Return the [x, y] coordinate for the center point of the cell that contains the specified text.  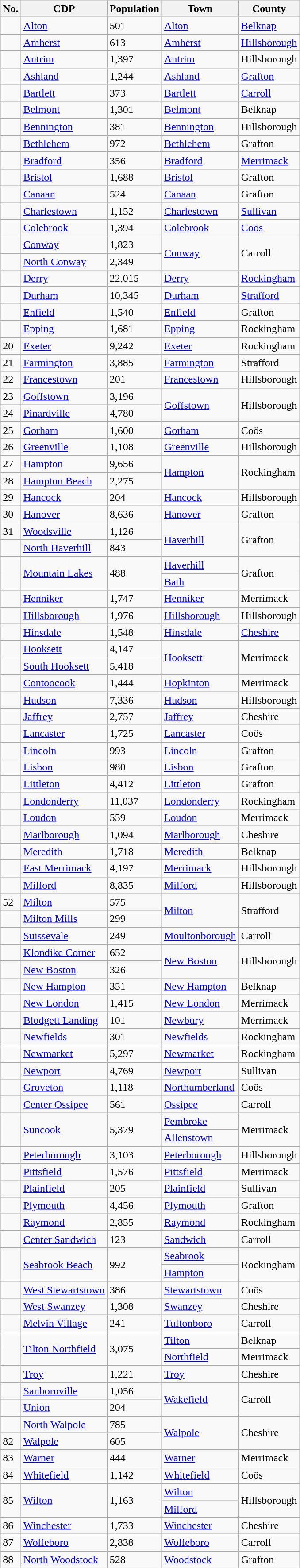
North Woodstock [64, 1559]
4,147 [135, 649]
52 [11, 902]
1,576 [135, 1172]
356 [135, 160]
381 [135, 127]
30 [11, 515]
2,275 [135, 480]
9,656 [135, 464]
613 [135, 43]
2,757 [135, 716]
3,196 [135, 396]
205 [135, 1189]
9,242 [135, 346]
Tuftonboro [200, 1324]
86 [11, 1525]
1,142 [135, 1475]
5,418 [135, 666]
Center Ossipee [64, 1104]
Blodgett Landing [64, 1020]
605 [135, 1441]
Sandwich [200, 1239]
843 [135, 548]
87 [11, 1542]
22,015 [135, 279]
Sanbornville [64, 1391]
11,037 [135, 801]
28 [11, 480]
575 [135, 902]
25 [11, 430]
1,548 [135, 632]
1,718 [135, 852]
1,394 [135, 228]
Hampton Beach [64, 480]
Milton Mills [64, 919]
Groveton [64, 1088]
5,297 [135, 1054]
Wakefield [200, 1399]
2,838 [135, 1542]
22 [11, 379]
CDP [64, 9]
444 [135, 1458]
North Conway [64, 262]
Center Sandwich [64, 1239]
5,379 [135, 1130]
27 [11, 464]
201 [135, 379]
24 [11, 413]
Northumberland [200, 1088]
South Hooksett [64, 666]
Newbury [200, 1020]
501 [135, 26]
1,976 [135, 616]
326 [135, 969]
Union [64, 1408]
Pembroke [200, 1121]
1,301 [135, 110]
1,600 [135, 430]
Tilton [200, 1340]
Hopkinton [200, 683]
Suncook [64, 1130]
4,412 [135, 784]
1,415 [135, 1003]
241 [135, 1324]
88 [11, 1559]
Allenstown [200, 1138]
1,747 [135, 599]
82 [11, 1441]
351 [135, 986]
Mountain Lakes [64, 573]
Seabrook Beach [64, 1264]
4,780 [135, 413]
No. [11, 9]
249 [135, 936]
Melvin Village [64, 1324]
Contoocook [64, 683]
10,345 [135, 295]
Klondike Corner [64, 952]
8,636 [135, 515]
County [269, 9]
2,349 [135, 262]
84 [11, 1475]
2,855 [135, 1222]
Woodsville [64, 531]
652 [135, 952]
992 [135, 1264]
West Stewartstown [64, 1290]
101 [135, 1020]
4,197 [135, 868]
3,103 [135, 1155]
Town [200, 9]
Pinardville [64, 413]
386 [135, 1290]
1,163 [135, 1500]
3,075 [135, 1349]
1,308 [135, 1307]
1,221 [135, 1374]
1,056 [135, 1391]
Suissevale [64, 936]
Tilton Northfield [64, 1349]
7,336 [135, 700]
1,152 [135, 211]
528 [135, 1559]
Bath [200, 582]
1,126 [135, 531]
Population [135, 9]
524 [135, 194]
1,725 [135, 733]
1,733 [135, 1525]
1,540 [135, 312]
980 [135, 767]
North Haverhill [64, 548]
299 [135, 919]
1,118 [135, 1088]
83 [11, 1458]
1,108 [135, 447]
85 [11, 1500]
8,835 [135, 885]
559 [135, 818]
4,769 [135, 1071]
Swanzey [200, 1307]
21 [11, 363]
1,397 [135, 59]
373 [135, 93]
Seabrook [200, 1256]
4,456 [135, 1205]
1,688 [135, 177]
29 [11, 498]
23 [11, 396]
488 [135, 573]
1,681 [135, 329]
561 [135, 1104]
West Swanzey [64, 1307]
North Walpole [64, 1425]
785 [135, 1425]
26 [11, 447]
Stewartstown [200, 1290]
Northfield [200, 1357]
Woodstock [200, 1559]
31 [11, 531]
20 [11, 346]
1,823 [135, 245]
993 [135, 751]
301 [135, 1037]
1,244 [135, 76]
3,885 [135, 363]
East Merrimack [64, 868]
Moultonborough [200, 936]
123 [135, 1239]
972 [135, 143]
1,444 [135, 683]
1,094 [135, 835]
Ossipee [200, 1104]
